Identify which cell holds the provided text, then report its [x, y] central coordinate. 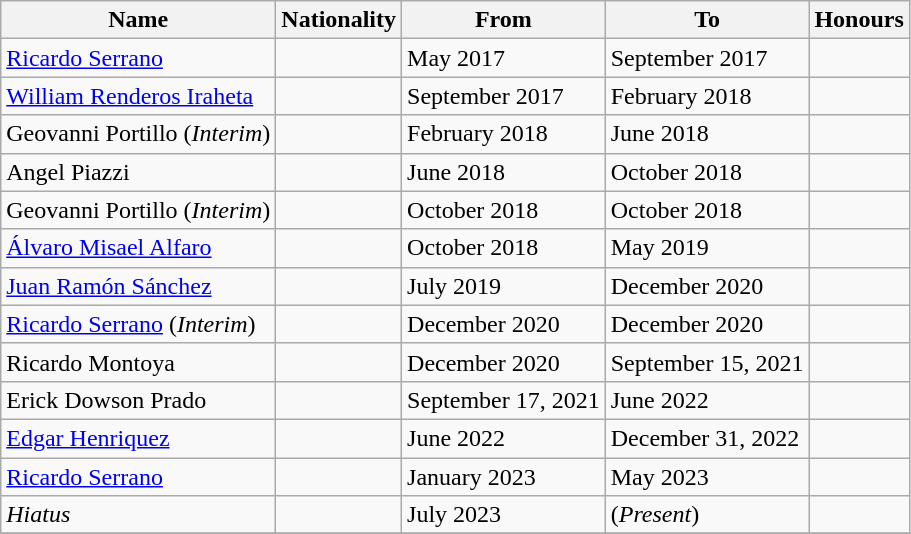
(Present) [707, 515]
Juan Ramón Sánchez [138, 286]
Álvaro Misael Alfaro [138, 248]
May 2019 [707, 248]
September 15, 2021 [707, 362]
Edgar Henriquez [138, 438]
January 2023 [504, 477]
May 2023 [707, 477]
May 2017 [504, 58]
Ricardo Serrano (Interim) [138, 324]
July 2023 [504, 515]
Nationality [339, 20]
Ricardo Montoya [138, 362]
Name [138, 20]
Hiatus [138, 515]
July 2019 [504, 286]
To [707, 20]
William Renderos Iraheta [138, 96]
September 17, 2021 [504, 400]
From [504, 20]
December 31, 2022 [707, 438]
Angel Piazzi [138, 172]
Erick Dowson Prado [138, 400]
Honours [859, 20]
